From the cell containing the given text, extract its center point as (x, y) coordinate. 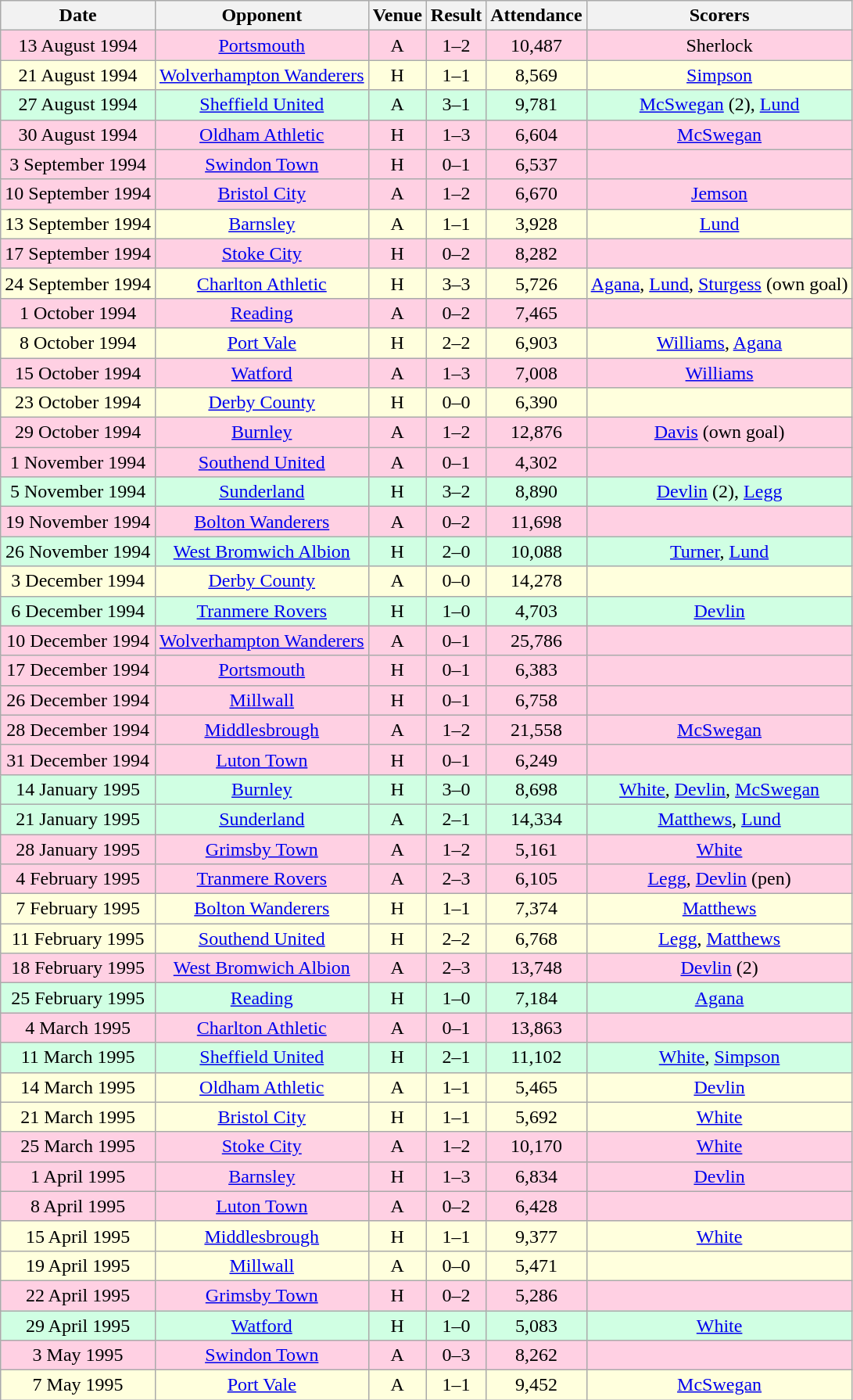
Simpson (719, 75)
7 May 1995 (78, 1385)
11,698 (536, 522)
19 November 1994 (78, 522)
3 December 1994 (78, 581)
3 September 1994 (78, 164)
5,465 (536, 1087)
8,262 (536, 1355)
28 December 1994 (78, 730)
McSwegan (2), Lund (719, 105)
15 October 1994 (78, 373)
8 October 1994 (78, 343)
6,537 (536, 164)
1 April 1995 (78, 1176)
6,105 (536, 879)
12,876 (536, 433)
6,834 (536, 1176)
7,008 (536, 373)
8,569 (536, 75)
13,748 (536, 968)
6,390 (536, 403)
27 August 1994 (78, 105)
3–3 (456, 283)
19 April 1995 (78, 1265)
Venue (397, 16)
2–0 (456, 551)
4,302 (536, 462)
5 November 1994 (78, 492)
14,334 (536, 819)
7 February 1995 (78, 909)
6,670 (536, 194)
4 February 1995 (78, 879)
8,698 (536, 789)
30 August 1994 (78, 135)
0–3 (456, 1355)
21,558 (536, 730)
5,161 (536, 849)
29 April 1995 (78, 1326)
11 February 1995 (78, 939)
Devlin (2) (719, 968)
Matthews, Lund (719, 819)
4 March 1995 (78, 1028)
14,278 (536, 581)
25 March 1995 (78, 1147)
18 February 1995 (78, 968)
6,758 (536, 700)
13 August 1994 (78, 45)
11 March 1995 (78, 1057)
Williams, Agana (719, 343)
Jemson (719, 194)
3,928 (536, 224)
31 December 1994 (78, 759)
White, Devlin, McSwegan (719, 789)
Attendance (536, 16)
Legg, Devlin (pen) (719, 879)
29 October 1994 (78, 433)
Agana, Lund, Sturgess (own goal) (719, 283)
25 February 1995 (78, 998)
Devlin (2), Legg (719, 492)
Williams (719, 373)
23 October 1994 (78, 403)
21 January 1995 (78, 819)
8 April 1995 (78, 1206)
10 September 1994 (78, 194)
White, Simpson (719, 1057)
7,374 (536, 909)
22 April 1995 (78, 1295)
Lund (719, 224)
9,452 (536, 1385)
13 September 1994 (78, 224)
3 May 1995 (78, 1355)
13,863 (536, 1028)
4,703 (536, 611)
Result (456, 16)
10,487 (536, 45)
14 January 1995 (78, 789)
6,903 (536, 343)
5,692 (536, 1117)
10,170 (536, 1147)
9,377 (536, 1236)
26 November 1994 (78, 551)
Agana (719, 998)
5,726 (536, 283)
24 September 1994 (78, 283)
Opponent (261, 16)
6,768 (536, 939)
1 November 1994 (78, 462)
11,102 (536, 1057)
6,604 (536, 135)
21 March 1995 (78, 1117)
5,083 (536, 1326)
3–1 (456, 105)
Turner, Lund (719, 551)
Legg, Matthews (719, 939)
5,471 (536, 1265)
3–2 (456, 492)
6,249 (536, 759)
6,428 (536, 1206)
10 December 1994 (78, 641)
6,383 (536, 670)
7,184 (536, 998)
3–0 (456, 789)
26 December 1994 (78, 700)
1 October 1994 (78, 313)
15 April 1995 (78, 1236)
7,465 (536, 313)
Sherlock (719, 45)
8,282 (536, 253)
Scorers (719, 16)
21 August 1994 (78, 75)
9,781 (536, 105)
25,786 (536, 641)
28 January 1995 (78, 849)
8,890 (536, 492)
17 September 1994 (78, 253)
Date (78, 16)
Matthews (719, 909)
17 December 1994 (78, 670)
10,088 (536, 551)
14 March 1995 (78, 1087)
Davis (own goal) (719, 433)
6 December 1994 (78, 611)
5,286 (536, 1295)
